Identify which cell holds the provided text, then report its [x, y] central coordinate. 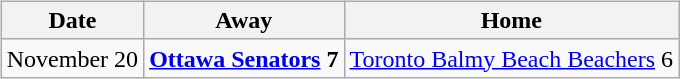
Home [512, 20]
November 20 [72, 58]
Away [244, 20]
Toronto Balmy Beach Beachers 6 [512, 58]
Ottawa Senators 7 [244, 58]
Date [72, 20]
